Return [X, Y] of the center of cell containing provided text 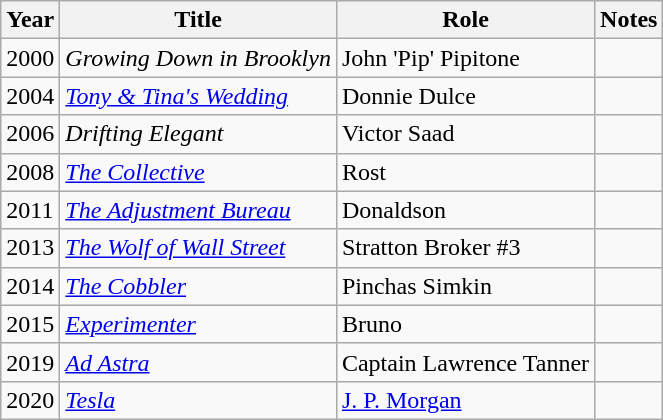
Notes [629, 20]
The Wolf of Wall Street [198, 248]
Bruno [465, 324]
2014 [30, 286]
Tony & Tina's Wedding [198, 96]
2013 [30, 248]
Donaldson [465, 210]
Drifting Elegant [198, 134]
Victor Saad [465, 134]
Growing Down in Brooklyn [198, 58]
2008 [30, 172]
2019 [30, 362]
The Collective [198, 172]
2004 [30, 96]
2011 [30, 210]
John 'Pip' Pipitone [465, 58]
2006 [30, 134]
Role [465, 20]
Donnie Dulce [465, 96]
2015 [30, 324]
The Cobbler [198, 286]
Experimenter [198, 324]
Ad Astra [198, 362]
Stratton Broker #3 [465, 248]
The Adjustment Bureau [198, 210]
Captain Lawrence Tanner [465, 362]
J. P. Morgan [465, 400]
2020 [30, 400]
Pinchas Simkin [465, 286]
Title [198, 20]
Year [30, 20]
Rost [465, 172]
Tesla [198, 400]
2000 [30, 58]
